Locate the cell with the specified text and output its (x, y) center coordinate. 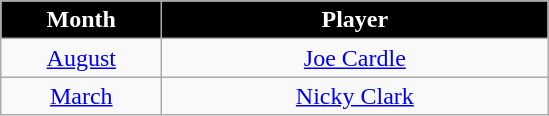
August (82, 58)
March (82, 96)
Month (82, 20)
Player (355, 20)
Nicky Clark (355, 96)
Joe Cardle (355, 58)
